Find where the given text appears and provide that cell's center as [x, y] coordinate. 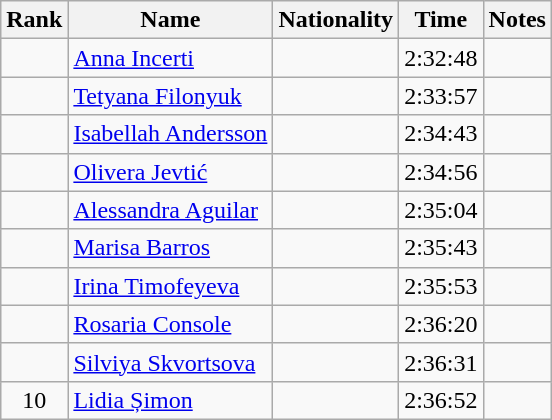
Irina Timofeyeva [170, 286]
Nationality [336, 20]
2:36:31 [441, 362]
Marisa Barros [170, 248]
2:34:56 [441, 172]
2:33:57 [441, 96]
Rosaria Console [170, 324]
Isabellah Andersson [170, 134]
10 [34, 400]
Lidia Șimon [170, 400]
Olivera Jevtić [170, 172]
2:34:43 [441, 134]
Time [441, 20]
Alessandra Aguilar [170, 210]
Name [170, 20]
Notes [517, 20]
Rank [34, 20]
2:36:20 [441, 324]
Anna Incerti [170, 58]
2:32:48 [441, 58]
2:35:04 [441, 210]
Silviya Skvortsova [170, 362]
2:35:53 [441, 286]
Tetyana Filonyuk [170, 96]
2:35:43 [441, 248]
2:36:52 [441, 400]
